Find where the given text appears and provide that cell's center as (X, Y) coordinate. 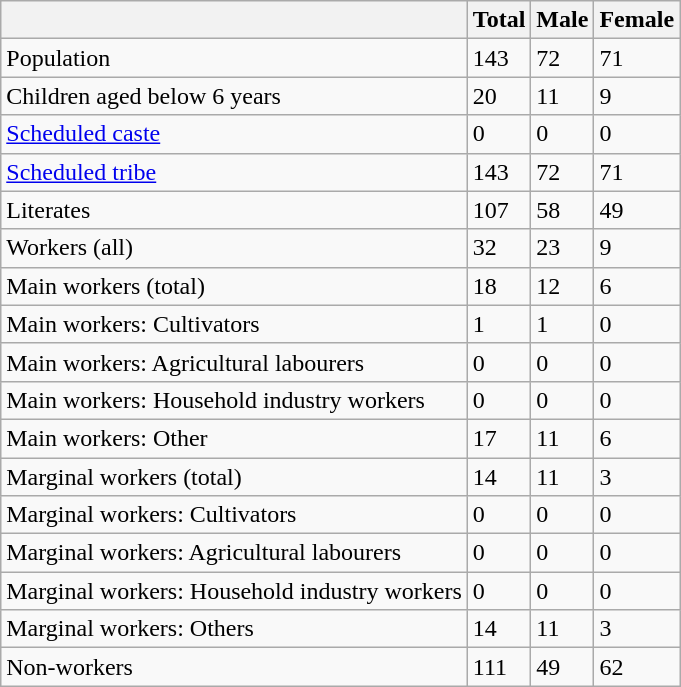
58 (562, 210)
Marginal workers (total) (234, 477)
23 (562, 248)
Marginal workers: Household industry workers (234, 591)
Total (499, 20)
Non-workers (234, 667)
Male (562, 20)
Main workers: Other (234, 438)
107 (499, 210)
18 (499, 286)
Workers (all) (234, 248)
Marginal workers: Cultivators (234, 515)
Main workers: Cultivators (234, 324)
Literates (234, 210)
Scheduled caste (234, 134)
20 (499, 96)
Marginal workers: Others (234, 629)
12 (562, 286)
Main workers: Agricultural labourers (234, 362)
Children aged below 6 years (234, 96)
32 (499, 248)
Main workers: Household industry workers (234, 400)
Population (234, 58)
Marginal workers: Agricultural labourers (234, 553)
Female (637, 20)
17 (499, 438)
111 (499, 667)
Main workers (total) (234, 286)
Scheduled tribe (234, 172)
62 (637, 667)
